Extract the (x, y) coordinate from the center of the cell holding the provided text.  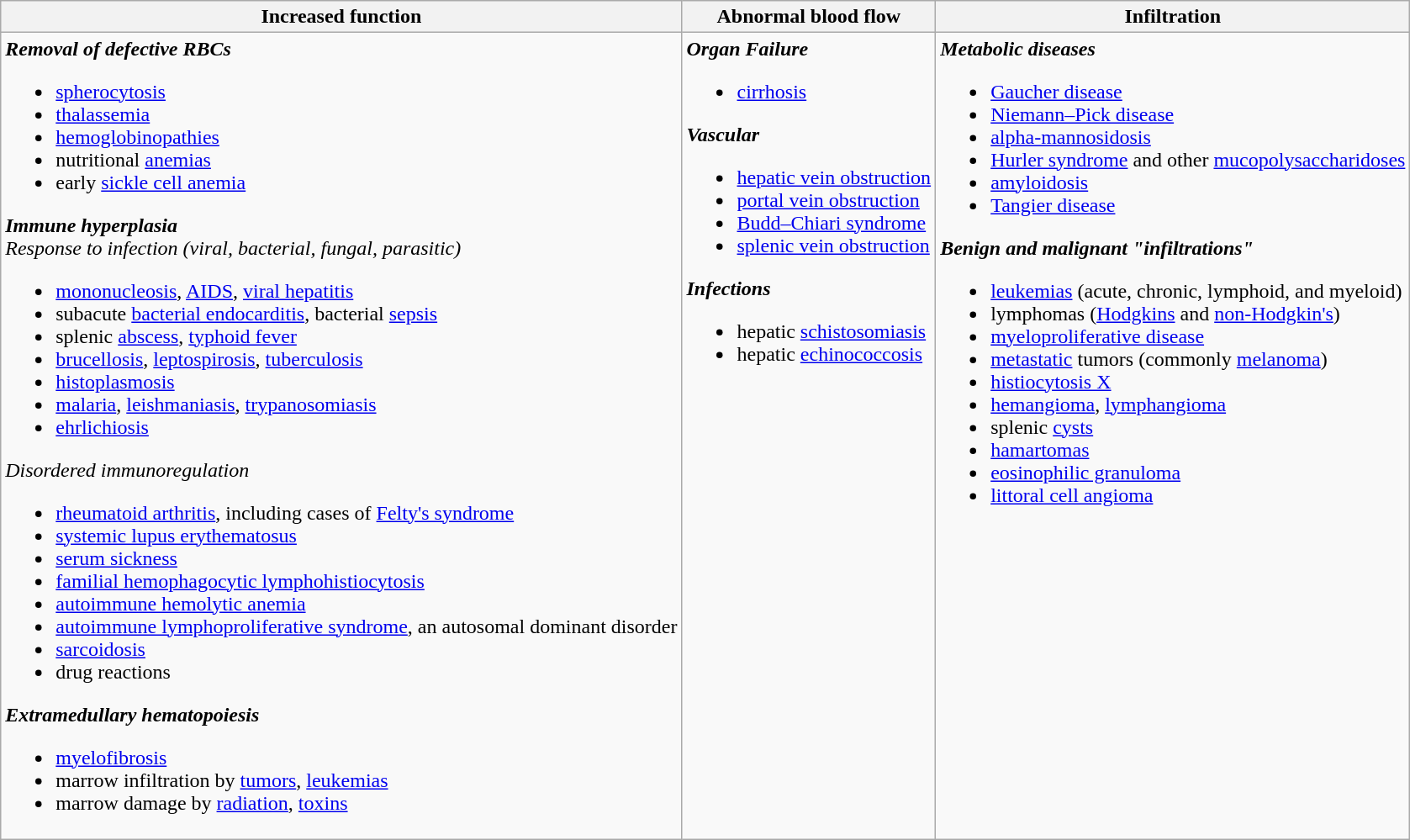
Infiltration (1173, 17)
Abnormal blood flow (809, 17)
Increased function (341, 17)
